Provide the [x, y] coordinate of the cell's center where the given text is located.  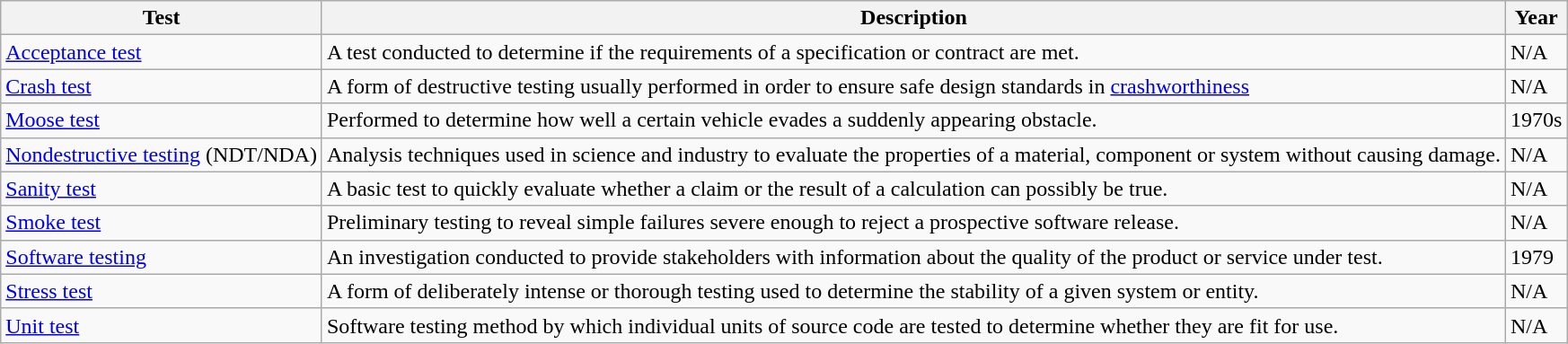
1970s [1536, 120]
Moose test [162, 120]
Preliminary testing to reveal simple failures severe enough to reject a prospective software release. [913, 223]
1979 [1536, 257]
Stress test [162, 291]
Test [162, 18]
A form of deliberately intense or thorough testing used to determine the stability of a given system or entity. [913, 291]
A form of destructive testing usually performed in order to ensure safe design standards in crashworthiness [913, 86]
Software testing [162, 257]
Nondestructive testing (NDT/NDA) [162, 154]
Year [1536, 18]
Performed to determine how well a certain vehicle evades a suddenly appearing obstacle. [913, 120]
Analysis techniques used in science and industry to evaluate the properties of a material, component or system without causing damage. [913, 154]
An investigation conducted to provide stakeholders with information about the quality of the product or service under test. [913, 257]
A basic test to quickly evaluate whether a claim or the result of a calculation can possibly be true. [913, 189]
Description [913, 18]
Software testing method by which individual units of source code are tested to determine whether they are fit for use. [913, 325]
Smoke test [162, 223]
Unit test [162, 325]
Sanity test [162, 189]
Acceptance test [162, 52]
Crash test [162, 86]
A test conducted to determine if the requirements of a specification or contract are met. [913, 52]
